Determine the [x, y] coordinate at the center of the cell enclosing the given text.  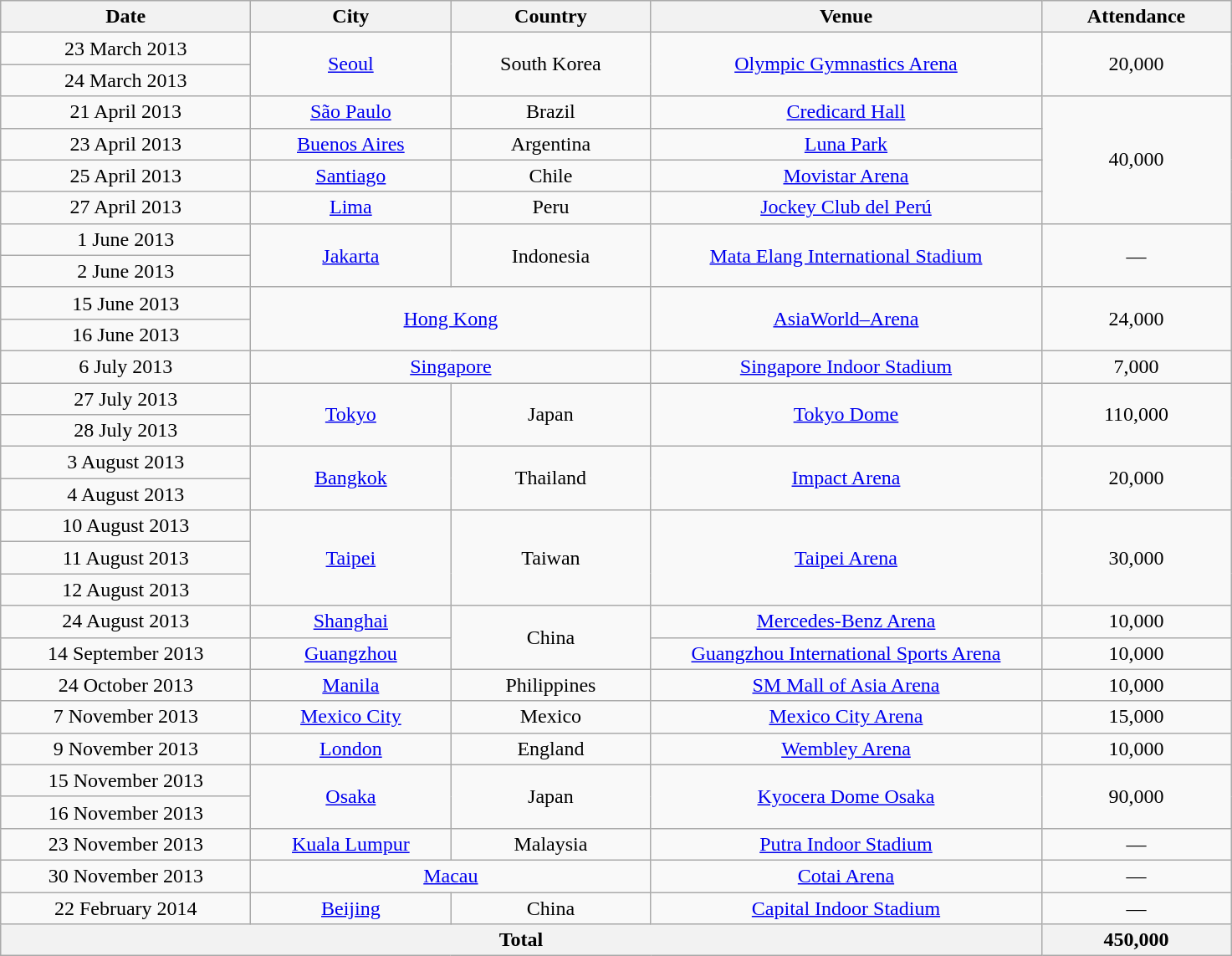
Mexico [550, 717]
Total [521, 940]
23 November 2013 [125, 844]
14 September 2013 [125, 653]
15 June 2013 [125, 303]
Capital Indoor Stadium [846, 907]
Kuala Lumpur [351, 844]
Venue [846, 17]
Beijing [351, 907]
23 April 2013 [125, 144]
24,000 [1136, 319]
Cotai Arena [846, 876]
Credicard Hall [846, 112]
City [351, 17]
7 November 2013 [125, 717]
24 October 2013 [125, 685]
Malaysia [550, 844]
Singapore [451, 366]
Mexico City Arena [846, 717]
Shanghai [351, 621]
15 November 2013 [125, 780]
30 November 2013 [125, 876]
12 August 2013 [125, 590]
Seoul [351, 64]
Guangzhou [351, 653]
2 June 2013 [125, 271]
Jockey Club del Perú [846, 207]
Thailand [550, 478]
Kyocera Dome Osaka [846, 796]
450,000 [1136, 940]
Taipei Arena [846, 558]
Mata Elang International Stadium [846, 255]
Macau [451, 876]
Luna Park [846, 144]
Taipei [351, 558]
Argentina [550, 144]
South Korea [550, 64]
England [550, 749]
16 November 2013 [125, 812]
Impact Arena [846, 478]
London [351, 749]
28 July 2013 [125, 431]
Osaka [351, 796]
Mercedes-Benz Arena [846, 621]
Wembley Arena [846, 749]
Buenos Aires [351, 144]
Brazil [550, 112]
Hong Kong [451, 319]
AsiaWorld–Arena [846, 319]
São Paulo [351, 112]
Attendance [1136, 17]
Guangzhou International Sports Arena [846, 653]
23 March 2013 [125, 49]
25 April 2013 [125, 176]
Chile [550, 176]
90,000 [1136, 796]
27 April 2013 [125, 207]
11 August 2013 [125, 558]
Taiwan [550, 558]
Movistar Arena [846, 176]
10 August 2013 [125, 526]
Philippines [550, 685]
9 November 2013 [125, 749]
16 June 2013 [125, 335]
Indonesia [550, 255]
SM Mall of Asia Arena [846, 685]
3 August 2013 [125, 463]
24 March 2013 [125, 80]
27 July 2013 [125, 399]
Singapore Indoor Stadium [846, 366]
Jakarta [351, 255]
30,000 [1136, 558]
Olympic Gymnastics Arena [846, 64]
4 August 2013 [125, 494]
Tokyo [351, 415]
Bangkok [351, 478]
40,000 [1136, 160]
22 February 2014 [125, 907]
Mexico City [351, 717]
Lima [351, 207]
7,000 [1136, 366]
110,000 [1136, 415]
Peru [550, 207]
Putra Indoor Stadium [846, 844]
24 August 2013 [125, 621]
Santiago [351, 176]
Country [550, 17]
1 June 2013 [125, 239]
Manila [351, 685]
15,000 [1136, 717]
Date [125, 17]
21 April 2013 [125, 112]
6 July 2013 [125, 366]
Tokyo Dome [846, 415]
